Return (x, y) of the center of cell containing provided text 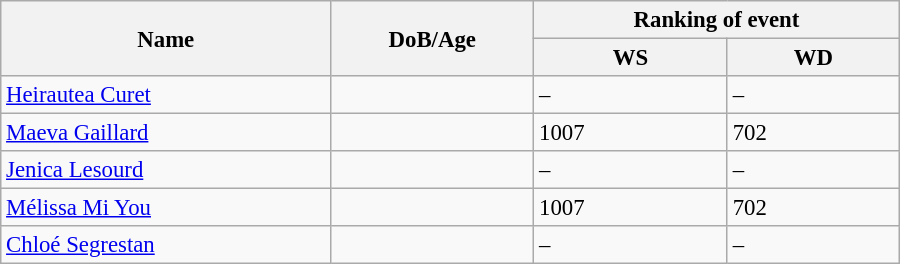
Maeva Gaillard (166, 133)
Chloé Segrestan (166, 245)
WD (813, 58)
Name (166, 38)
Heirautea Curet (166, 95)
Jenica Lesourd (166, 170)
Ranking of event (717, 20)
DoB/Age (432, 38)
WS (631, 58)
Mélissa Mi You (166, 208)
